Scan for the cell matching the given text and deliver its (x, y) coordinate at center. 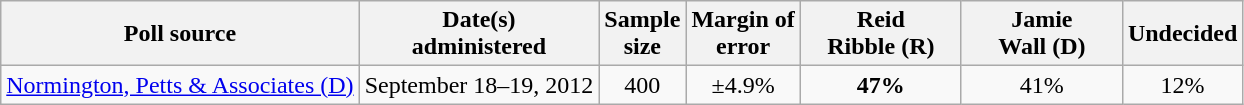
JamieWall (D) (1042, 34)
Normington, Petts & Associates (D) (180, 85)
47% (880, 85)
September 18–19, 2012 (479, 85)
Undecided (1182, 34)
ReidRibble (R) (880, 34)
±4.9% (743, 85)
Samplesize (642, 34)
Margin oferror (743, 34)
Poll source (180, 34)
400 (642, 85)
12% (1182, 85)
Date(s)administered (479, 34)
41% (1042, 85)
